Output the (x, y) coordinate of the center of the cell containing the given text.  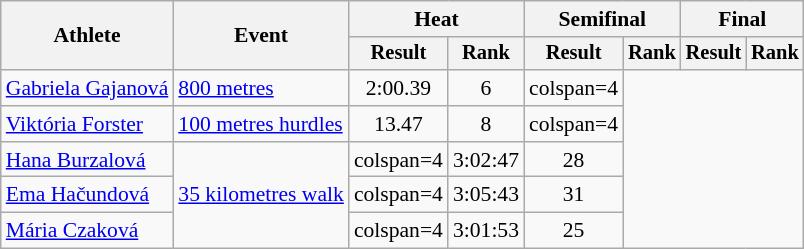
800 metres (261, 88)
100 metres hurdles (261, 124)
Final (742, 19)
3:02:47 (486, 160)
31 (574, 195)
13.47 (398, 124)
3:05:43 (486, 195)
Viktória Forster (88, 124)
3:01:53 (486, 231)
6 (486, 88)
2:00.39 (398, 88)
Ema Hačundová (88, 195)
Gabriela Gajanová (88, 88)
Athlete (88, 36)
8 (486, 124)
28 (574, 160)
35 kilometres walk (261, 196)
Heat (436, 19)
Event (261, 36)
25 (574, 231)
Mária Czaková (88, 231)
Semifinal (602, 19)
Hana Burzalová (88, 160)
